Identify which cell holds the provided text, then report its [X, Y] central coordinate. 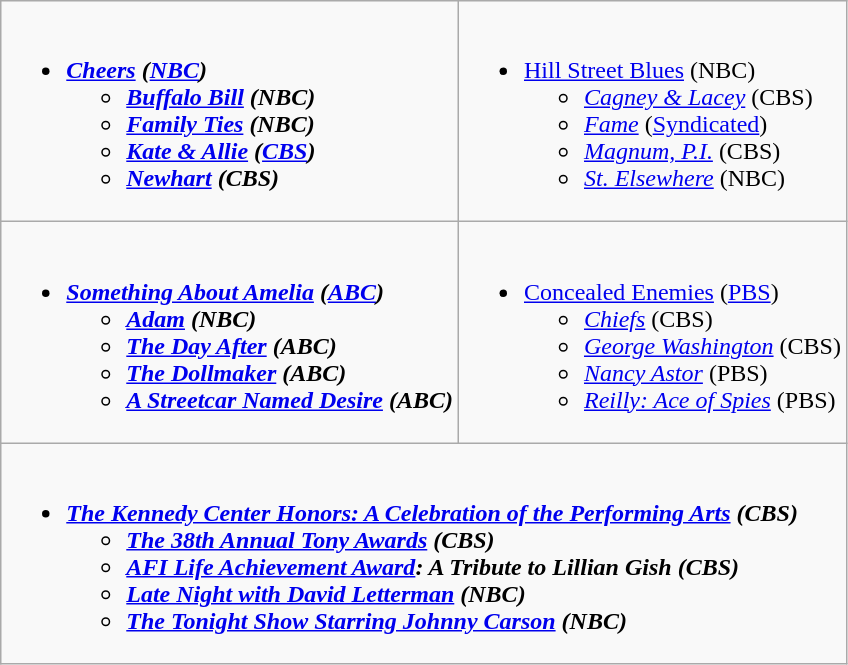
Something About Amelia (ABC)Adam (NBC)The Day After (ABC)The Dollmaker (ABC)A Streetcar Named Desire (ABC) [230, 332]
Concealed Enemies (PBS)Chiefs (CBS)George Washington (CBS)Nancy Astor (PBS)Reilly: Ace of Spies (PBS) [652, 332]
Cheers (NBC)Buffalo Bill (NBC)Family Ties (NBC)Kate & Allie (CBS)Newhart (CBS) [230, 112]
Hill Street Blues (NBC)Cagney & Lacey (CBS)Fame (Syndicated)Magnum, P.I. (CBS)St. Elsewhere (NBC) [652, 112]
